Scan for the cell matching the given text and deliver its (X, Y) coordinate at center. 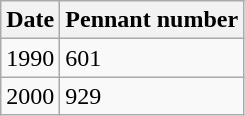
1990 (30, 58)
Date (30, 20)
601 (152, 58)
Pennant number (152, 20)
2000 (30, 96)
929 (152, 96)
